Detect which cell encompasses the target text, then output its (x, y) center coordinate. 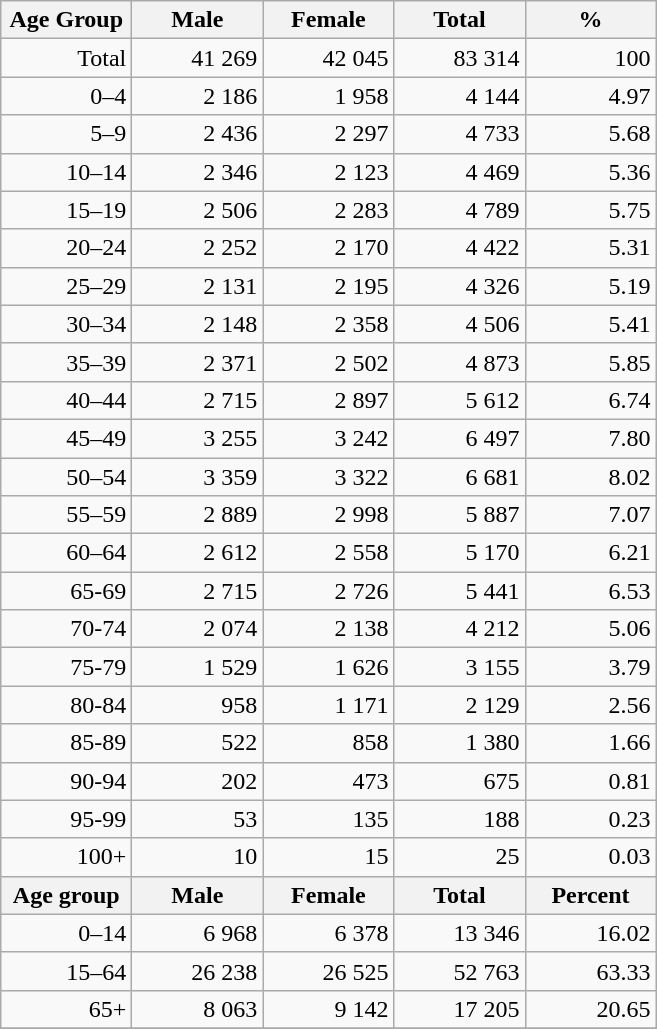
2 195 (328, 286)
1.66 (590, 743)
6 378 (328, 933)
17 205 (460, 1009)
135 (328, 819)
2 436 (198, 134)
35–39 (66, 362)
65-69 (66, 591)
53 (198, 819)
83 314 (460, 58)
0.03 (590, 857)
675 (460, 781)
6 497 (460, 438)
13 346 (460, 933)
5.75 (590, 210)
5.41 (590, 324)
6.21 (590, 553)
45–49 (66, 438)
2 283 (328, 210)
1 529 (198, 667)
2 170 (328, 248)
85-89 (66, 743)
50–54 (66, 477)
2 074 (198, 629)
2 897 (328, 400)
100 (590, 58)
9 142 (328, 1009)
8 063 (198, 1009)
2 502 (328, 362)
0–14 (66, 933)
2 297 (328, 134)
95-99 (66, 819)
2 346 (198, 172)
55–59 (66, 515)
Age Group (66, 20)
90-94 (66, 781)
7.80 (590, 438)
20.65 (590, 1009)
2 129 (460, 705)
4 469 (460, 172)
1 380 (460, 743)
4 326 (460, 286)
4 873 (460, 362)
958 (198, 705)
5.31 (590, 248)
0–4 (66, 96)
2 558 (328, 553)
5 441 (460, 591)
188 (460, 819)
8.02 (590, 477)
16.02 (590, 933)
0.81 (590, 781)
5.19 (590, 286)
2 998 (328, 515)
60–64 (66, 553)
15 (328, 857)
15–19 (66, 210)
4 144 (460, 96)
5–9 (66, 134)
0.23 (590, 819)
3 255 (198, 438)
2 123 (328, 172)
1 171 (328, 705)
Percent (590, 895)
25–29 (66, 286)
5.36 (590, 172)
5 887 (460, 515)
41 269 (198, 58)
30–34 (66, 324)
5 170 (460, 553)
1 958 (328, 96)
202 (198, 781)
10–14 (66, 172)
2 148 (198, 324)
20–24 (66, 248)
522 (198, 743)
5 612 (460, 400)
858 (328, 743)
10 (198, 857)
473 (328, 781)
1 626 (328, 667)
5.85 (590, 362)
3 242 (328, 438)
4 212 (460, 629)
2 186 (198, 96)
7.07 (590, 515)
63.33 (590, 971)
3 359 (198, 477)
70-74 (66, 629)
2 252 (198, 248)
4 506 (460, 324)
75-79 (66, 667)
65+ (66, 1009)
15–64 (66, 971)
% (590, 20)
6.53 (590, 591)
6.74 (590, 400)
4 422 (460, 248)
4.97 (590, 96)
3.79 (590, 667)
4 733 (460, 134)
52 763 (460, 971)
6 968 (198, 933)
4 789 (460, 210)
2 889 (198, 515)
Age group (66, 895)
2 612 (198, 553)
2.56 (590, 705)
26 525 (328, 971)
25 (460, 857)
2 506 (198, 210)
42 045 (328, 58)
2 138 (328, 629)
80-84 (66, 705)
40–44 (66, 400)
100+ (66, 857)
6 681 (460, 477)
26 238 (198, 971)
2 726 (328, 591)
5.06 (590, 629)
2 131 (198, 286)
2 371 (198, 362)
2 358 (328, 324)
3 155 (460, 667)
3 322 (328, 477)
5.68 (590, 134)
